Return the (X, Y) coordinate for the center point of the cell that contains the specified text.  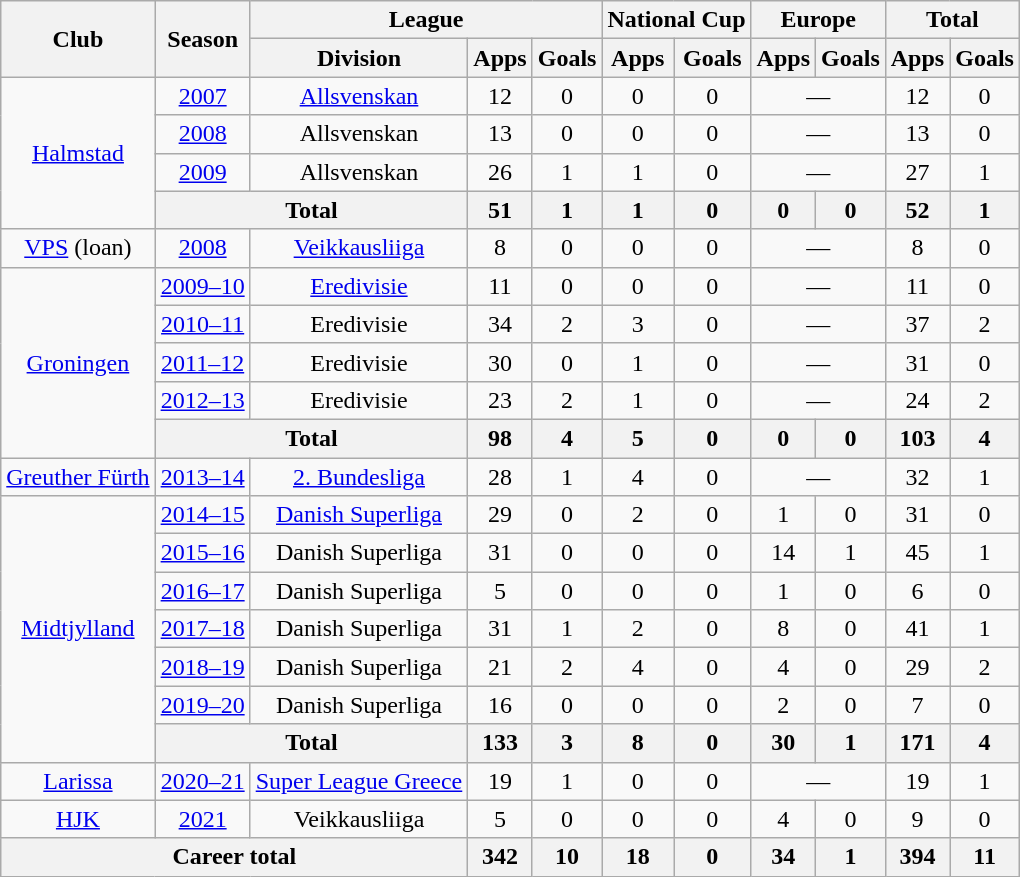
2009–10 (202, 286)
Super League Greece (359, 781)
League (426, 20)
2012–13 (202, 400)
18 (638, 857)
2. Bundesliga (359, 477)
2011–12 (202, 362)
32 (917, 477)
2019–20 (202, 705)
2013–14 (202, 477)
Club (78, 39)
2020–21 (202, 781)
Larissa (78, 781)
10 (567, 857)
103 (917, 438)
133 (500, 743)
6 (917, 591)
Europe (818, 20)
Halmstad (78, 153)
52 (917, 210)
45 (917, 553)
Groningen (78, 362)
24 (917, 400)
98 (500, 438)
27 (917, 172)
394 (917, 857)
2009 (202, 172)
National Cup (676, 20)
23 (500, 400)
HJK (78, 819)
2018–19 (202, 667)
Career total (234, 857)
16 (500, 705)
41 (917, 629)
Season (202, 39)
2016–17 (202, 591)
171 (917, 743)
26 (500, 172)
VPS (loan) (78, 248)
2007 (202, 96)
9 (917, 819)
21 (500, 667)
342 (500, 857)
51 (500, 210)
37 (917, 324)
Greuther Fürth (78, 477)
7 (917, 705)
14 (783, 553)
2021 (202, 819)
28 (500, 477)
2010–11 (202, 324)
2014–15 (202, 515)
2015–16 (202, 553)
Division (359, 58)
2017–18 (202, 629)
Midtjylland (78, 629)
